Return the (x, y) coordinate for the center point of the cell that contains the specified text.  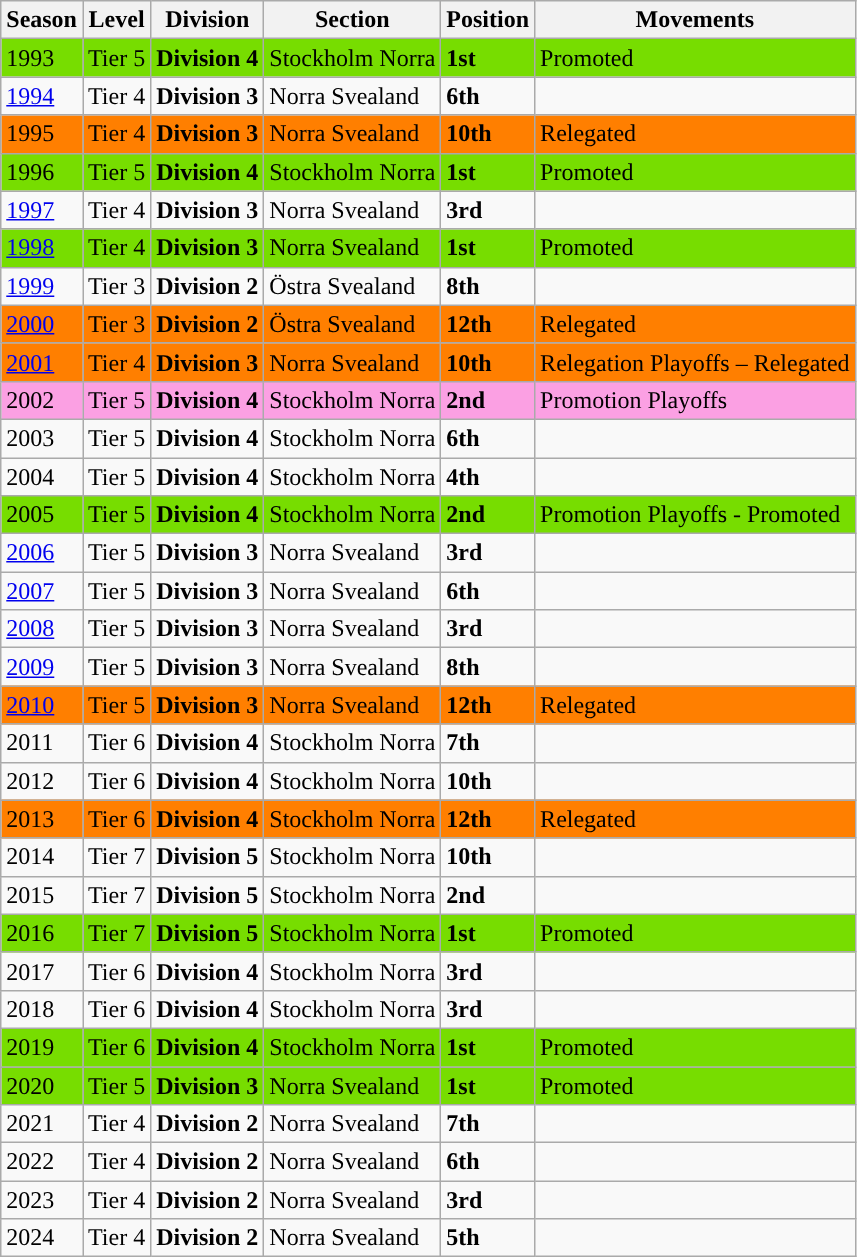
2015 (42, 895)
1993 (42, 58)
2022 (42, 1162)
2006 (42, 553)
2013 (42, 819)
1997 (42, 210)
4th (488, 477)
1999 (42, 286)
Position (488, 20)
2002 (42, 400)
Promotion Playoffs - Promoted (696, 515)
Level (116, 20)
2008 (42, 629)
2010 (42, 705)
2005 (42, 515)
Relegation Playoffs – Relegated (696, 362)
2009 (42, 667)
2004 (42, 477)
1995 (42, 134)
2014 (42, 857)
Movements (696, 20)
5th (488, 1238)
2023 (42, 1200)
2018 (42, 1009)
Division (208, 20)
1996 (42, 172)
2001 (42, 362)
Section (352, 20)
Season (42, 20)
1998 (42, 248)
1994 (42, 96)
2016 (42, 933)
2017 (42, 971)
2011 (42, 743)
2012 (42, 781)
2007 (42, 591)
2000 (42, 324)
2019 (42, 1047)
Promotion Playoffs (696, 400)
2024 (42, 1238)
2021 (42, 1124)
2003 (42, 438)
2020 (42, 1085)
